For the text-containing cell, return its midpoint in [x, y] coordinate format. 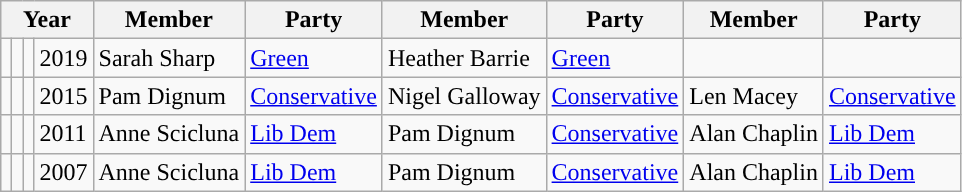
Year [47, 20]
2007 [64, 172]
Sarah Sharp [169, 58]
2019 [64, 58]
2011 [64, 134]
2015 [64, 96]
Nigel Galloway [464, 96]
Heather Barrie [464, 58]
Len Macey [754, 96]
